For the text-containing cell, return its midpoint in [x, y] coordinate format. 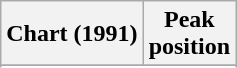
Chart (1991) [72, 34]
Peakposition [189, 34]
